For the text-containing cell, return its midpoint in (x, y) coordinate format. 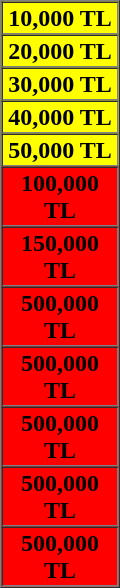
40,000 TL (60, 116)
150,000 TL (60, 256)
30,000 TL (60, 84)
50,000 TL (60, 150)
20,000 TL (60, 50)
100,000 TL (60, 196)
10,000 TL (60, 18)
